Return the [X, Y] coordinate for the center point of the cell that contains the specified text.  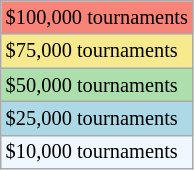
$10,000 tournaments [97, 152]
$50,000 tournaments [97, 85]
$75,000 tournaments [97, 51]
$25,000 tournaments [97, 118]
$100,000 tournaments [97, 17]
